Determine the [x, y] coordinate at the center of the cell enclosing the given text.  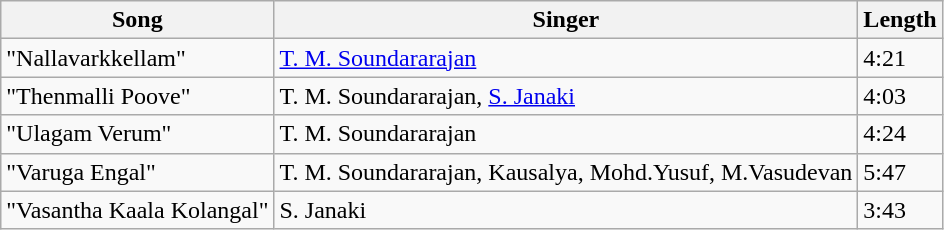
4:24 [900, 134]
"Vasantha Kaala Kolangal" [138, 210]
Length [900, 20]
"Varuga Engal" [138, 172]
"Thenmalli Poove" [138, 96]
5:47 [900, 172]
T. M. Soundararajan, S. Janaki [566, 96]
"Ulagam Verum" [138, 134]
T. M. Soundararajan, Kausalya, Mohd.Yusuf, M.Vasudevan [566, 172]
S. Janaki [566, 210]
4:21 [900, 58]
"Nallavarkkellam" [138, 58]
Song [138, 20]
4:03 [900, 96]
3:43 [900, 210]
Singer [566, 20]
